Search for the cell housing the specified text and yield its [x, y] center coordinate. 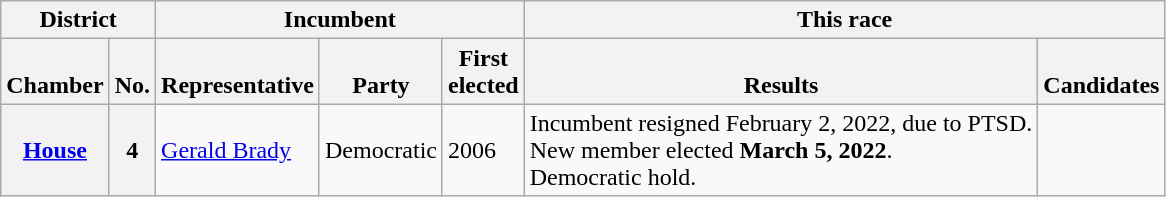
4 [132, 150]
Incumbent [340, 20]
District [78, 20]
Representative [238, 72]
Incumbent resigned February 2, 2022, due to PTSD.New member elected March 5, 2022.Democratic hold. [781, 150]
Chamber [55, 72]
Candidates [1102, 72]
Party [380, 72]
House [55, 150]
2006 [483, 150]
No. [132, 72]
Gerald Brady [238, 150]
Firstelected [483, 72]
Democratic [380, 150]
This race [844, 20]
Results [781, 72]
